Locate the cell with the specified text and output its [X, Y] center coordinate. 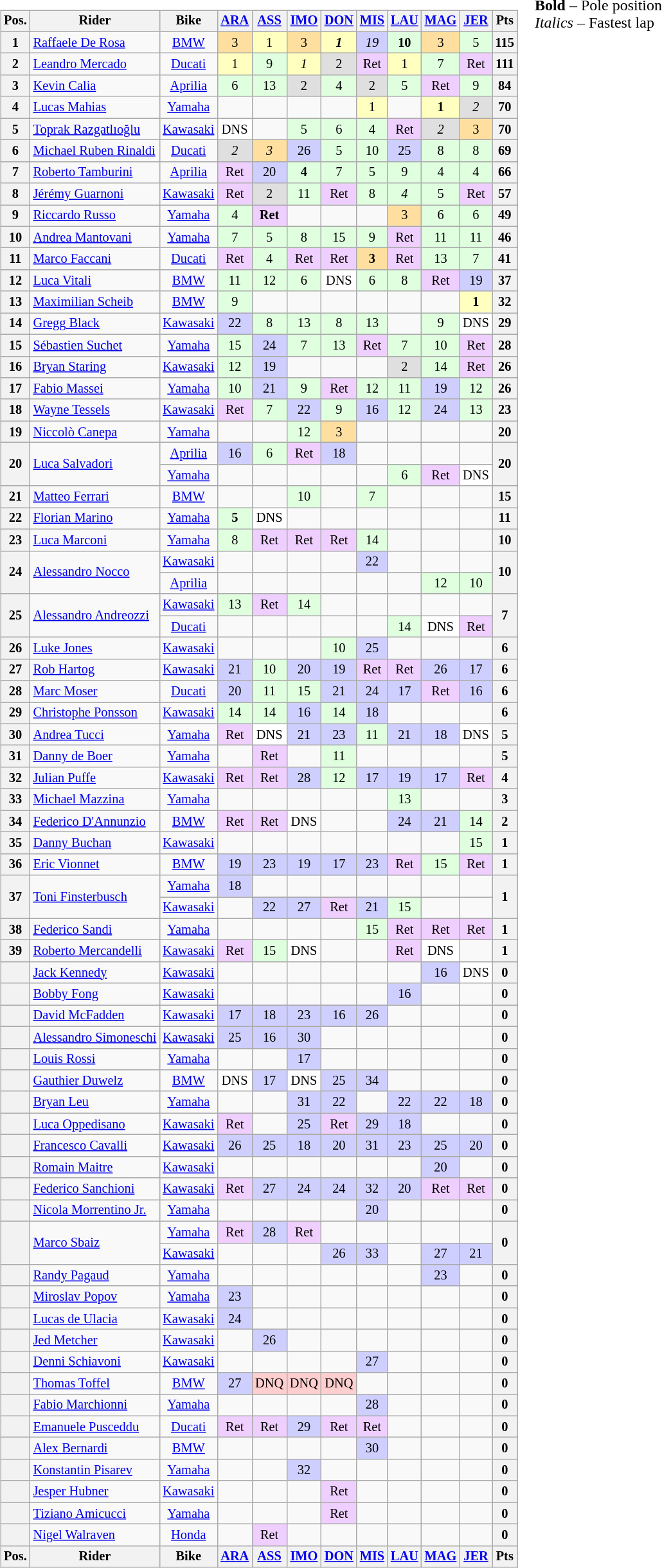
115 [505, 42]
Marco Faccani [95, 259]
Emanuele Pusceddu [95, 1427]
Gauthier Duwelz [95, 1081]
Luca Vitali [95, 281]
Maximilian Scheib [95, 302]
Miroslav Popov [95, 1297]
35 [15, 843]
Bryan Staring [95, 367]
38 [15, 929]
Jack Kennedy [95, 973]
Christophe Ponsson [95, 713]
Federico D'Annunzio [95, 821]
Alex Bernardi [95, 1448]
Romain Maitre [95, 1167]
Denni Schiavoni [95, 1362]
Randy Pagaud [95, 1276]
Toni Finsterbusch [95, 897]
Lucas Mahias [95, 107]
Gregg Black [95, 324]
Danny Buchan [95, 843]
Francesco Cavalli [95, 1146]
Federico Sandi [95, 929]
69 [505, 151]
57 [505, 194]
Bobby Fong [95, 994]
84 [505, 86]
Alessandro Andreozzi [95, 616]
Michael Ruben Rinaldi [95, 151]
Niccolò Canepa [95, 432]
Leandro Mercado [95, 64]
Roberto Mercandelli [95, 951]
Sébastien Suchet [95, 345]
Konstantin Pisarev [95, 1470]
Lucas de Ulacia [95, 1319]
Wayne Tessels [95, 410]
Andrea Mantovani [95, 237]
Louis Rossi [95, 1059]
Roberto Tamburini [95, 172]
Julian Puffe [95, 778]
David McFadden [95, 1016]
Alessandro Nocco [95, 572]
41 [505, 259]
Matteo Ferrari [95, 497]
111 [505, 64]
Bryan Leu [95, 1102]
Eric Vionnet [95, 864]
Raffaele De Rosa [95, 42]
Toprak Razgatlıoğlu [95, 129]
66 [505, 172]
49 [505, 216]
Jesper Hubner [95, 1492]
Andrea Tucci [95, 735]
Florian Marino [95, 519]
Thomas Toffel [95, 1384]
46 [505, 237]
Jed Metcher [95, 1341]
Jérémy Guarnoni [95, 194]
Rob Hartog [95, 670]
Marco Sbaiz [95, 1243]
Tiziano Amicucci [95, 1513]
Luca Oppedisano [95, 1124]
Michael Mazzina [95, 799]
Marc Moser [95, 691]
Nigel Walraven [95, 1535]
Danny de Boer [95, 756]
Luca Marconi [95, 540]
36 [15, 864]
Nicola Morrentino Jr. [95, 1211]
Riccardo Russo [95, 216]
Fabio Massei [95, 389]
Luke Jones [95, 648]
39 [15, 951]
Federico Sanchioni [95, 1189]
Honda [188, 1535]
Alessandro Simoneschi [95, 1037]
Fabio Marchionni [95, 1405]
Luca Salvadori [95, 464]
Kevin Calia [95, 86]
